Output the [x, y] coordinate of the center of the cell containing the given text.  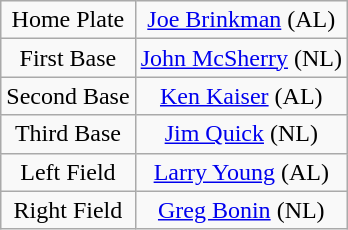
Greg Bonin (NL) [241, 210]
Joe Brinkman (AL) [241, 20]
Third Base [68, 134]
John McSherry (NL) [241, 58]
Left Field [68, 172]
First Base [68, 58]
Right Field [68, 210]
Home Plate [68, 20]
Jim Quick (NL) [241, 134]
Ken Kaiser (AL) [241, 96]
Second Base [68, 96]
Larry Young (AL) [241, 172]
